Pinpoint the cell where the given text exists, returning its [x, y] midpoint coordinate. 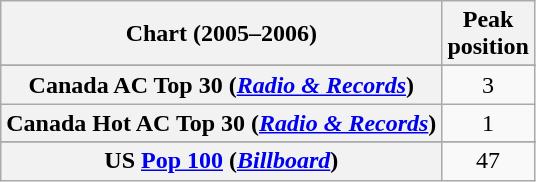
US Pop 100 (Billboard) [222, 161]
47 [488, 161]
Chart (2005–2006) [222, 34]
3 [488, 85]
Canada Hot AC Top 30 (Radio & Records) [222, 123]
Peak position [488, 34]
1 [488, 123]
Canada AC Top 30 (Radio & Records) [222, 85]
